Capture the cell that displays the provided text and extract its (x, y) central coordinate. 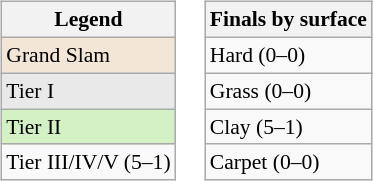
Hard (0–0) (288, 55)
Grand Slam (88, 55)
Tier III/IV/V (5–1) (88, 162)
Carpet (0–0) (288, 162)
Clay (5–1) (288, 127)
Legend (88, 20)
Tier I (88, 91)
Tier II (88, 127)
Finals by surface (288, 20)
Grass (0–0) (288, 91)
